Extract the [X, Y] coordinate from the center of the cell holding the provided text.  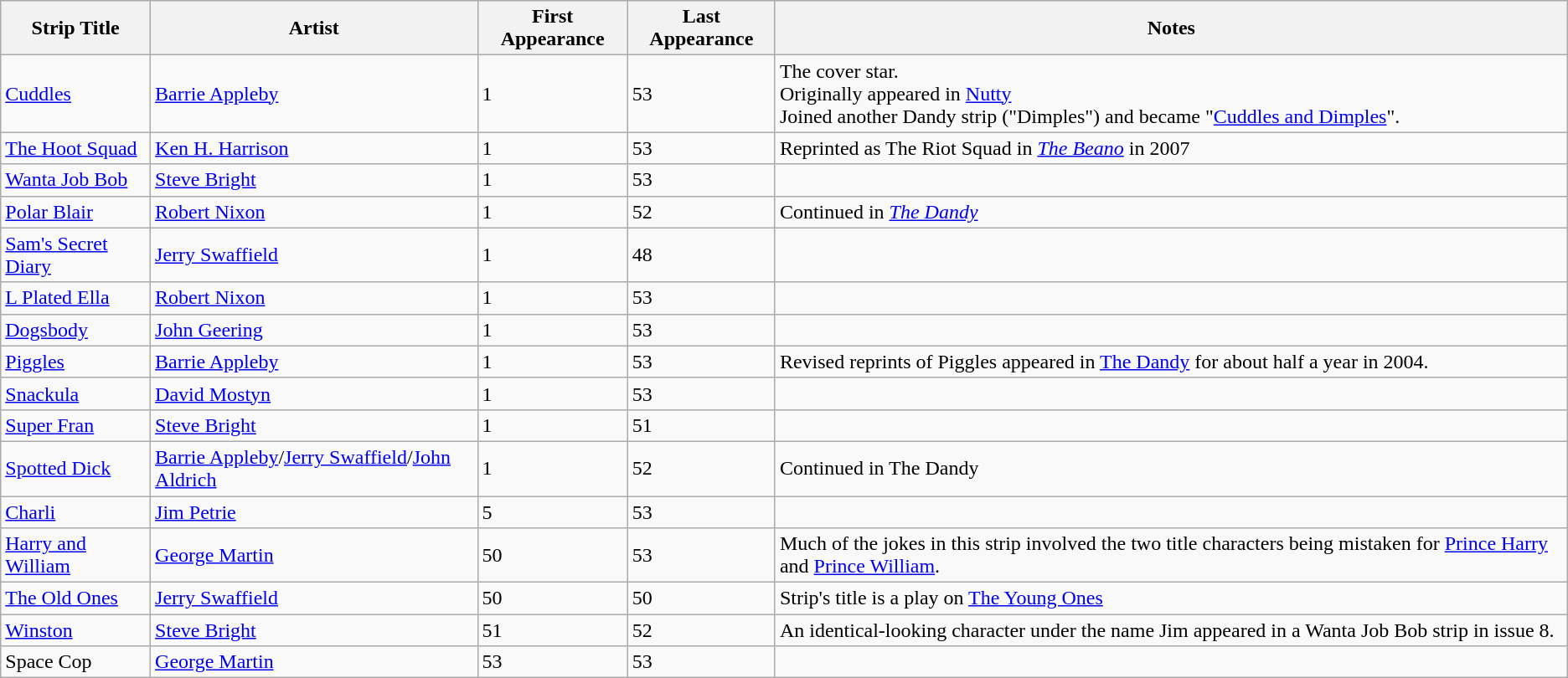
The Old Ones [75, 598]
David Mostyn [314, 393]
John Geering [314, 330]
48 [701, 254]
Cuddles [75, 94]
First Appearance [553, 28]
5 [553, 511]
The cover star.Originally appeared in NuttyJoined another Dandy strip ("Dimples") and became "Cuddles and Dimples". [1171, 94]
Charli [75, 511]
Super Fran [75, 425]
Polar Blair [75, 212]
Dogsbody [75, 330]
Barrie Appleby/Jerry Swaffield/John Aldrich [314, 469]
Last Appearance [701, 28]
Strip Title [75, 28]
Jim Petrie [314, 511]
Winston [75, 630]
Wanta Job Bob [75, 180]
Revised reprints of Piggles appeared in The Dandy for about half a year in 2004. [1171, 362]
The Hoot Squad [75, 148]
L Plated Ella [75, 298]
Spotted Dick [75, 469]
Snackula [75, 393]
Much of the jokes in this strip involved the two title characters being mistaken for Prince Harry and Prince William. [1171, 556]
Ken H. Harrison [314, 148]
Space Cop [75, 662]
Sam's Secret Diary [75, 254]
Strip's title is a play on The Young Ones [1171, 598]
An identical-looking character under the name Jim appeared in a Wanta Job Bob strip in issue 8. [1171, 630]
Artist [314, 28]
Piggles [75, 362]
Notes [1171, 28]
Reprinted as The Riot Squad in The Beano in 2007 [1171, 148]
Harry and William [75, 556]
